Pinpoint the cell where the given text exists, returning its [X, Y] midpoint coordinate. 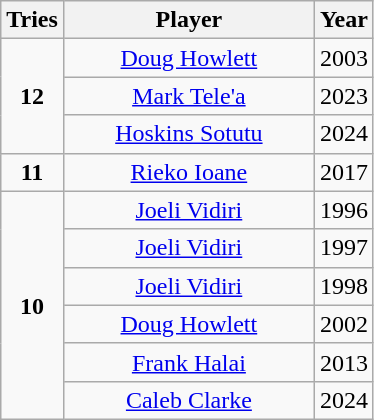
Mark Tele'a [188, 96]
1998 [344, 286]
Player [188, 20]
1996 [344, 210]
2002 [344, 324]
2003 [344, 58]
Frank Halai [188, 362]
1997 [344, 248]
2017 [344, 172]
Year [344, 20]
2023 [344, 96]
11 [32, 172]
12 [32, 96]
2013 [344, 362]
10 [32, 305]
Rieko Ioane [188, 172]
Caleb Clarke [188, 400]
Hoskins Sotutu [188, 134]
Tries [32, 20]
